Scan for the cell matching the given text and deliver its [X, Y] coordinate at center. 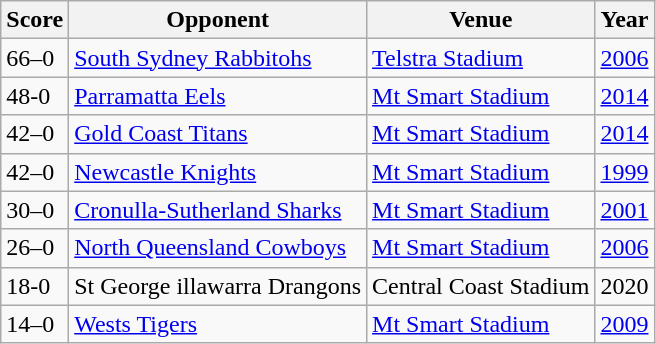
Parramatta Eels [218, 96]
North Queensland Cowboys [218, 248]
Cronulla-Sutherland Sharks [218, 210]
26–0 [35, 248]
48-0 [35, 96]
66–0 [35, 58]
Wests Tigers [218, 324]
Telstra Stadium [481, 58]
Opponent [218, 20]
18-0 [35, 286]
Venue [481, 20]
14–0 [35, 324]
1999 [624, 172]
Gold Coast Titans [218, 134]
Central Coast Stadium [481, 286]
2020 [624, 286]
St George illawarra Drangons [218, 286]
Score [35, 20]
2009 [624, 324]
Year [624, 20]
30–0 [35, 210]
Newcastle Knights [218, 172]
2001 [624, 210]
South Sydney Rabbitohs [218, 58]
